For the text-containing cell, return its midpoint in [x, y] coordinate format. 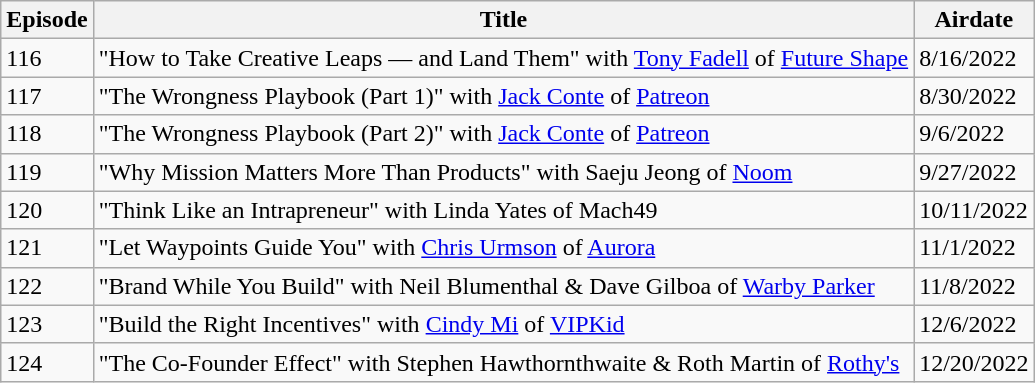
118 [47, 134]
8/30/2022 [974, 96]
116 [47, 58]
"Think Like an Intrapreneur" with Linda Yates of Mach49 [503, 210]
12/20/2022 [974, 362]
12/6/2022 [974, 324]
121 [47, 248]
11/8/2022 [974, 286]
"Let Waypoints Guide You" with Chris Urmson of Aurora [503, 248]
Airdate [974, 20]
"The Wrongness Playbook (Part 2)" with Jack Conte of Patreon [503, 134]
Episode [47, 20]
117 [47, 96]
120 [47, 210]
"Brand While You Build" with Neil Blumenthal & Dave Gilboa of Warby Parker [503, 286]
10/11/2022 [974, 210]
123 [47, 324]
Title [503, 20]
122 [47, 286]
11/1/2022 [974, 248]
8/16/2022 [974, 58]
"The Co-Founder Effect" with Stephen Hawthornthwaite & Roth Martin of Rothy's [503, 362]
"How to Take Creative Leaps — and Land Them" with Tony Fadell of Future Shape [503, 58]
124 [47, 362]
119 [47, 172]
"The Wrongness Playbook (Part 1)" with Jack Conte of Patreon [503, 96]
9/6/2022 [974, 134]
9/27/2022 [974, 172]
"Build the Right Incentives" with Cindy Mi of VIPKid [503, 324]
"Why Mission Matters More Than Products" with Saeju Jeong of Noom [503, 172]
